Locate the cell with the specified text and output its [X, Y] center coordinate. 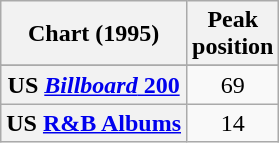
US R&B Albums [94, 123]
Chart (1995) [94, 34]
US Billboard 200 [94, 85]
14 [233, 123]
69 [233, 85]
Peakposition [233, 34]
